Return the (x, y) coordinate for the center point of the cell that contains the specified text.  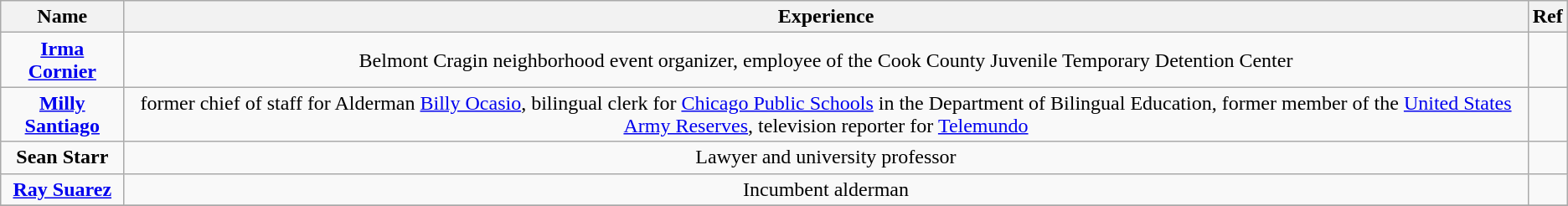
Experience (826, 17)
Sean Starr (62, 157)
Name (62, 17)
Ref (1548, 17)
Milly Santiago (62, 114)
Lawyer and university professor (826, 157)
Belmont Cragin neighborhood event organizer, employee of the Cook County Juvenile Temporary Detention Center (826, 60)
Irma Cornier (62, 60)
Incumbent alderman (826, 189)
Ray Suarez (62, 189)
